Locate the cell with the specified text and output its (x, y) center coordinate. 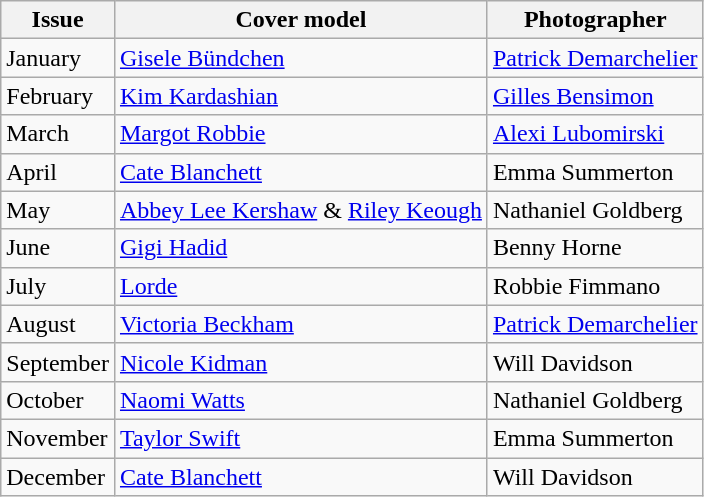
Margot Robbie (300, 134)
April (58, 172)
Robbie Fimmano (595, 286)
Photographer (595, 20)
Nicole Kidman (300, 362)
February (58, 96)
Taylor Swift (300, 438)
Gigi Hadid (300, 248)
May (58, 210)
Cover model (300, 20)
Lorde (300, 286)
Alexi Lubomirski (595, 134)
August (58, 324)
Gisele Bündchen (300, 58)
Benny Horne (595, 248)
December (58, 477)
March (58, 134)
September (58, 362)
Gilles Bensimon (595, 96)
June (58, 248)
July (58, 286)
Victoria Beckham (300, 324)
Abbey Lee Kershaw & Riley Keough (300, 210)
Issue (58, 20)
January (58, 58)
Kim Kardashian (300, 96)
November (58, 438)
October (58, 400)
Naomi Watts (300, 400)
